Return (X, Y) of the center of cell containing provided text 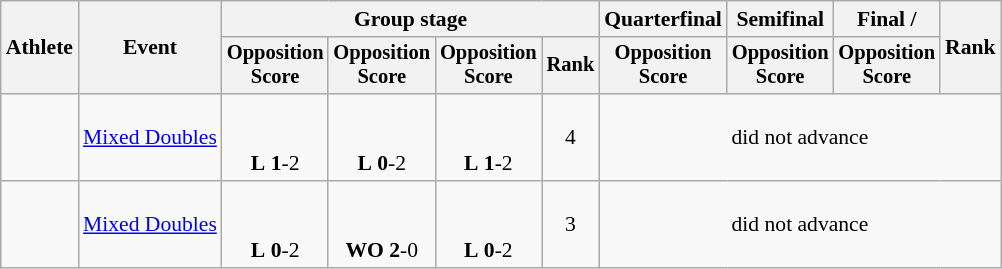
Quarterfinal (663, 19)
Event (150, 48)
Athlete (40, 48)
3 (571, 224)
WO 2-0 (382, 224)
Semifinal (780, 19)
Final / (886, 19)
Group stage (410, 19)
4 (571, 138)
